Identify which cell holds the provided text, then report its (X, Y) central coordinate. 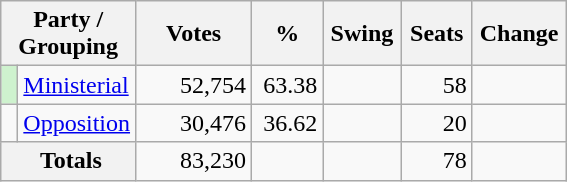
Swing (362, 34)
Change (519, 34)
63.38 (288, 85)
36.62 (288, 123)
Ministerial (77, 85)
78 (436, 161)
Totals (68, 161)
Party / Grouping (68, 34)
Opposition (77, 123)
% (288, 34)
20 (436, 123)
58 (436, 85)
Votes (194, 34)
Seats (436, 34)
30,476 (194, 123)
83,230 (194, 161)
52,754 (194, 85)
